Extract the (X, Y) coordinate from the center of the cell holding the provided text.  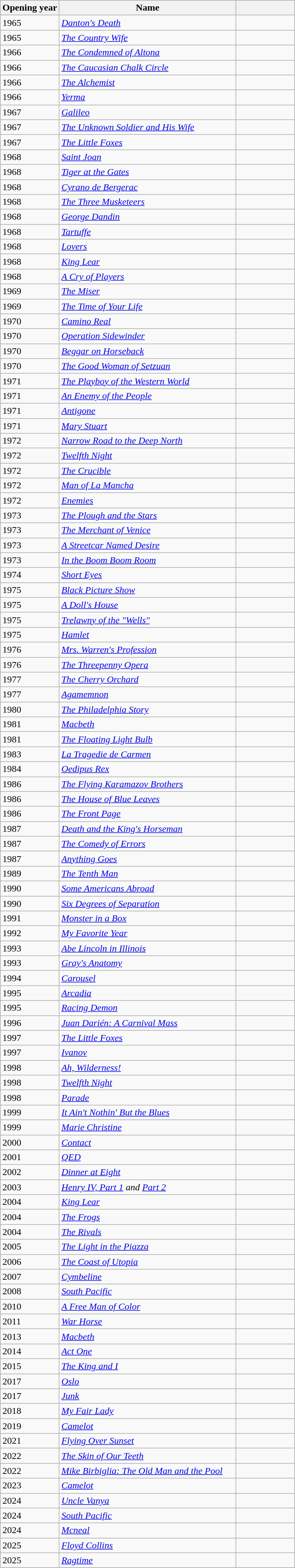
Racing Demon (147, 1008)
1991 (30, 919)
Camino Real (147, 321)
2023 (30, 1486)
2000 (30, 1142)
Black Picture Show (147, 590)
Contact (147, 1142)
2018 (30, 1411)
Mary Stuart (147, 426)
The Rivals (147, 1232)
La Tragedie de Carmen (147, 754)
Juan Darién: A Carnival Mass (147, 1023)
The House of Blue Leaves (147, 799)
Marie Christine (147, 1127)
The Caucasian Chalk Circle (147, 67)
The Flying Karamazov Brothers (147, 784)
1996 (30, 1023)
Tartuffe (147, 232)
Tiger at the Gates (147, 172)
The Alchemist (147, 82)
Hamlet (147, 635)
Uncle Vanya (147, 1501)
The Condemned of Altona (147, 53)
Narrow Road to the Deep North (147, 441)
Gray's Anatomy (147, 963)
Six Degrees of Separation (147, 903)
George Dandin (147, 217)
2013 (30, 1336)
A Cry of Players (147, 276)
Cymbeline (147, 1277)
2010 (30, 1306)
Cyrano de Bergerac (147, 187)
The Front Page (147, 814)
QED (147, 1157)
Mrs. Warren's Profession (147, 649)
The Philadelphia Story (147, 709)
The Time of Your Life (147, 306)
2006 (30, 1262)
2019 (30, 1426)
The Merchant of Venice (147, 530)
Ah, Wilderness! (147, 1068)
Beggar on Horseback (147, 351)
The Skin of Our Teeth (147, 1456)
A Doll's House (147, 605)
Ragtime (147, 1560)
Opening year (30, 8)
A Streetcar Named Desire (147, 545)
Some Americans Abroad (147, 888)
The Playboy of the Western World (147, 381)
Carousel (147, 978)
The Country Wife (147, 38)
Oedipus Rex (147, 769)
The Good Woman of Setzuan (147, 366)
The Tenth Man (147, 873)
Henry IV, Part 1 and Part 2 (147, 1187)
Mike Birbiglia: The Old Man and the Pool (147, 1471)
The Plough and the Stars (147, 515)
The King and I (147, 1366)
A Free Man of Color (147, 1306)
Death and the King's Horseman (147, 829)
2014 (30, 1351)
2003 (30, 1187)
Junk (147, 1396)
1992 (30, 933)
Floyd Collins (147, 1545)
Monster in a Box (147, 919)
Yerma (147, 97)
1980 (30, 709)
Act One (147, 1351)
Anything Goes (147, 859)
Saint Joan (147, 157)
Mcneal (147, 1530)
The Floating Light Bulb (147, 739)
The Comedy of Errors (147, 844)
The Threepenny Opera (147, 665)
Ivanov (147, 1053)
The Coast of Utopia (147, 1262)
Abe Lincoln in Illinois (147, 948)
My Favorite Year (147, 933)
The Cherry Orchard (147, 680)
The Crucible (147, 471)
Short Eyes (147, 575)
The Miser (147, 291)
Flying Over Sunset (147, 1441)
1989 (30, 873)
2001 (30, 1157)
2011 (30, 1321)
Parade (147, 1097)
In the Boom Boom Room (147, 560)
2007 (30, 1277)
2021 (30, 1441)
My Fair Lady (147, 1411)
Galileo (147, 112)
It Ain't Nothin' But the Blues (147, 1112)
The Three Musketeers (147, 202)
An Enemy of the People (147, 396)
2002 (30, 1172)
War Horse (147, 1321)
Operation Sidewinder (147, 336)
Name (147, 8)
Antigone (147, 411)
Man of La Mancha (147, 486)
Oslo (147, 1381)
1974 (30, 575)
Agamemnon (147, 695)
1983 (30, 754)
1984 (30, 769)
The Unknown Soldier and His Wife (147, 127)
2005 (30, 1247)
2015 (30, 1366)
Danton's Death (147, 23)
Dinner at Eight (147, 1172)
Lovers (147, 247)
Arcadia (147, 993)
2008 (30, 1292)
Enemies (147, 500)
The Frogs (147, 1217)
1994 (30, 978)
The Light in the Piazza (147, 1247)
Trelawny of the "Wells" (147, 620)
